Provide the (X, Y) coordinate of the cell's center where the given text is located.  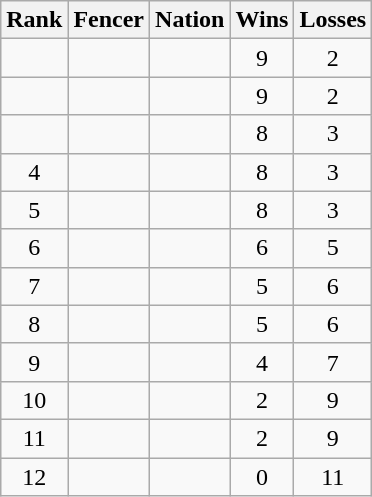
Nation (190, 20)
0 (262, 477)
12 (34, 477)
Rank (34, 20)
Wins (262, 20)
Losses (333, 20)
10 (34, 400)
Fencer (109, 20)
